Capture the cell that displays the provided text and extract its [x, y] central coordinate. 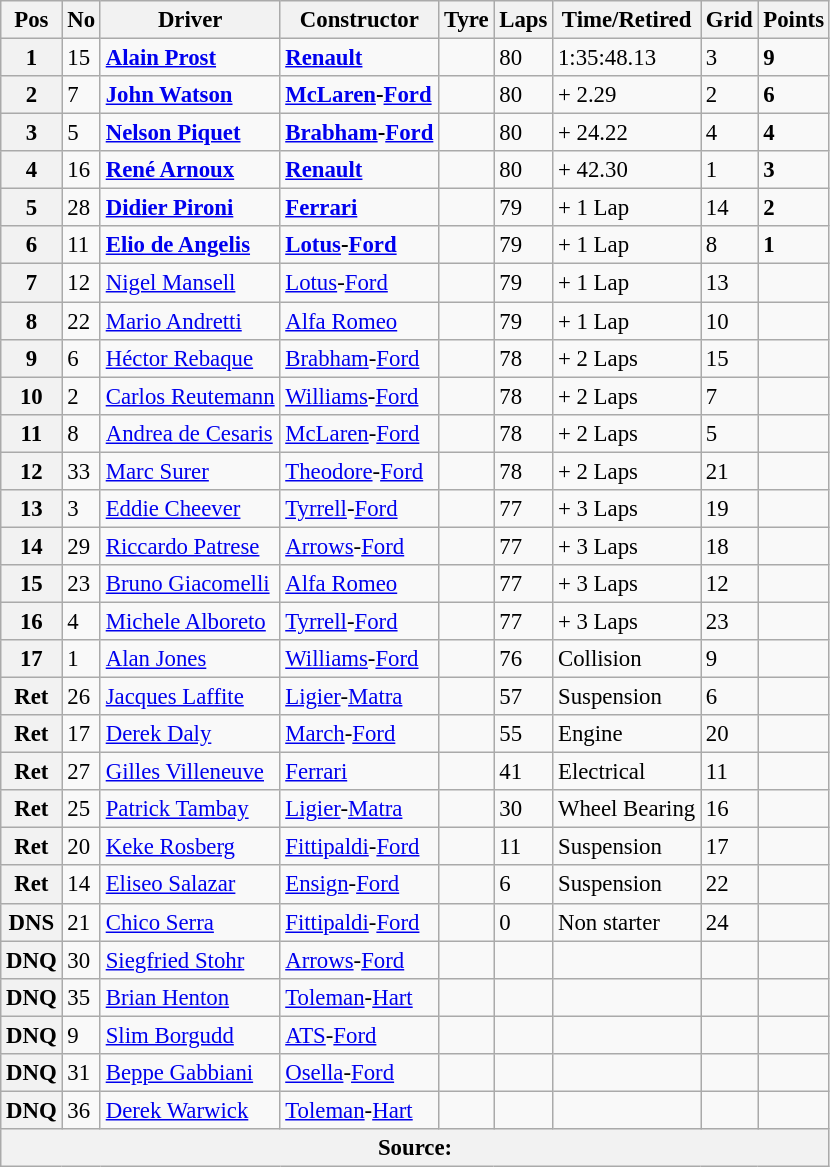
Alain Prost [190, 58]
Siegfried Stohr [190, 960]
Marc Surer [190, 471]
Nigel Mansell [190, 283]
36 [81, 1110]
Andrea de Cesaris [190, 433]
Osella-Ford [360, 1073]
March-Ford [360, 734]
Ensign-Ford [360, 885]
Collision [627, 659]
DNS [32, 922]
Elio de Angelis [190, 245]
Laps [524, 20]
1:35:48.13 [627, 58]
Pos [32, 20]
18 [730, 546]
31 [81, 1073]
Eddie Cheever [190, 509]
55 [524, 734]
Constructor [360, 20]
Brian Henton [190, 997]
19 [730, 509]
Bruno Giacomelli [190, 584]
41 [524, 772]
27 [81, 772]
ATS-Ford [360, 1035]
Non starter [627, 922]
Driver [190, 20]
+ 2.29 [627, 95]
Jacques Laffite [190, 697]
76 [524, 659]
Mario Andretti [190, 321]
29 [81, 546]
Beppe Gabbiani [190, 1073]
Time/Retired [627, 20]
Riccardo Patrese [190, 546]
33 [81, 471]
No [81, 20]
Derek Daly [190, 734]
35 [81, 997]
Theodore-Ford [360, 471]
Engine [627, 734]
Nelson Piquet [190, 133]
Electrical [627, 772]
Source: [416, 1148]
28 [81, 208]
Wheel Bearing [627, 809]
Points [794, 20]
Grid [730, 20]
Eliseo Salazar [190, 885]
Michele Alboreto [190, 621]
Héctor Rebaque [190, 358]
+ 24.22 [627, 133]
Tyre [466, 20]
Chico Serra [190, 922]
Alan Jones [190, 659]
+ 42.30 [627, 170]
24 [730, 922]
René Arnoux [190, 170]
Patrick Tambay [190, 809]
John Watson [190, 95]
Didier Pironi [190, 208]
0 [524, 922]
Slim Borgudd [190, 1035]
Derek Warwick [190, 1110]
Gilles Villeneuve [190, 772]
Carlos Reutemann [190, 396]
25 [81, 809]
Keke Rosberg [190, 847]
57 [524, 697]
26 [81, 697]
